For the text-containing cell, return its midpoint in [X, Y] coordinate format. 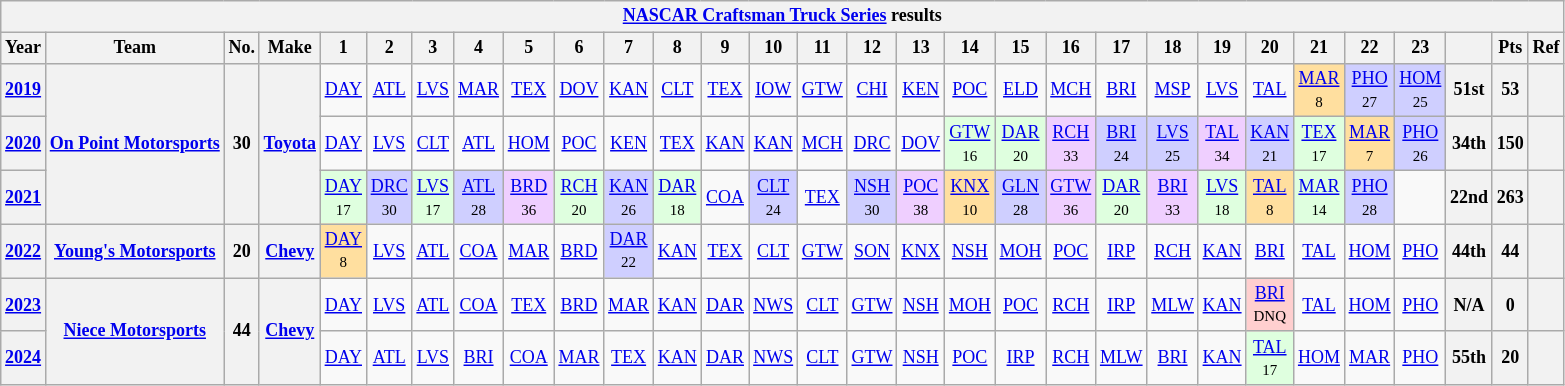
TEX17 [1320, 144]
2 [389, 48]
22 [1370, 48]
BRIDNQ [1270, 305]
LVS18 [1222, 197]
KAN26 [629, 197]
30 [242, 144]
IOW [774, 90]
MAR8 [1320, 90]
23 [1420, 48]
Team [134, 48]
POC38 [921, 197]
TAL17 [1270, 358]
DAR18 [677, 197]
NSH30 [872, 197]
N/A [1470, 305]
RCH33 [1071, 144]
DAY8 [343, 251]
2020 [24, 144]
150 [1510, 144]
KNX10 [970, 197]
LVS25 [1172, 144]
3 [433, 48]
Year [24, 48]
44th [1470, 251]
11 [822, 48]
MSP [1172, 90]
12 [872, 48]
GTW16 [970, 144]
263 [1510, 197]
DAY17 [343, 197]
9 [725, 48]
53 [1510, 90]
KNX [921, 251]
34th [1470, 144]
GTW36 [1071, 197]
Pts [1510, 48]
On Point Motorsports [134, 144]
2019 [24, 90]
SON [872, 251]
Ref [1546, 48]
BRI24 [1122, 144]
22nd [1470, 197]
TAL34 [1222, 144]
6 [579, 48]
13 [921, 48]
MAR7 [1370, 144]
DAR22 [629, 251]
1 [343, 48]
HOM25 [1420, 90]
DRC [872, 144]
14 [970, 48]
21 [1320, 48]
MAR14 [1320, 197]
19 [1222, 48]
2023 [24, 305]
51st [1470, 90]
NASCAR Craftsman Truck Series results [782, 16]
DRC30 [389, 197]
LVS17 [433, 197]
CHI [872, 90]
Make [290, 48]
7 [629, 48]
KAN21 [1270, 144]
18 [1172, 48]
CLT24 [774, 197]
Niece Motorsports [134, 332]
4 [479, 48]
PHO27 [1370, 90]
2022 [24, 251]
BRD36 [528, 197]
Young's Motorsports [134, 251]
ELD [1020, 90]
55th [1470, 358]
17 [1122, 48]
RCH20 [579, 197]
8 [677, 48]
PHO26 [1420, 144]
ATL28 [479, 197]
5 [528, 48]
BRI33 [1172, 197]
No. [242, 48]
Toyota [290, 144]
TAL8 [1270, 197]
15 [1020, 48]
2021 [24, 197]
2024 [24, 358]
GLN28 [1020, 197]
PHO28 [1370, 197]
16 [1071, 48]
10 [774, 48]
0 [1510, 305]
